Locate the cell with the specified text and output its (x, y) center coordinate. 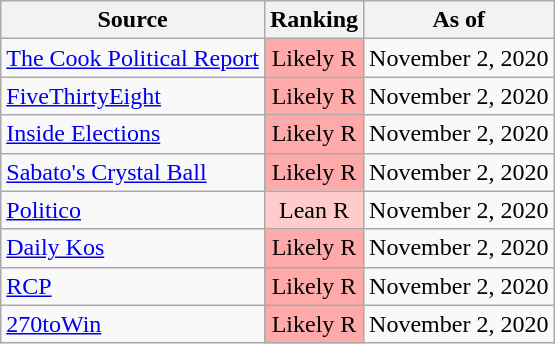
Daily Kos (133, 248)
FiveThirtyEight (133, 96)
270toWin (133, 324)
Sabato's Crystal Ball (133, 172)
Ranking (314, 20)
The Cook Political Report (133, 58)
Politico (133, 210)
RCP (133, 286)
Lean R (314, 210)
As of (459, 20)
Inside Elections (133, 134)
Source (133, 20)
